Find where the given text appears and provide that cell's center as [X, Y] coordinate. 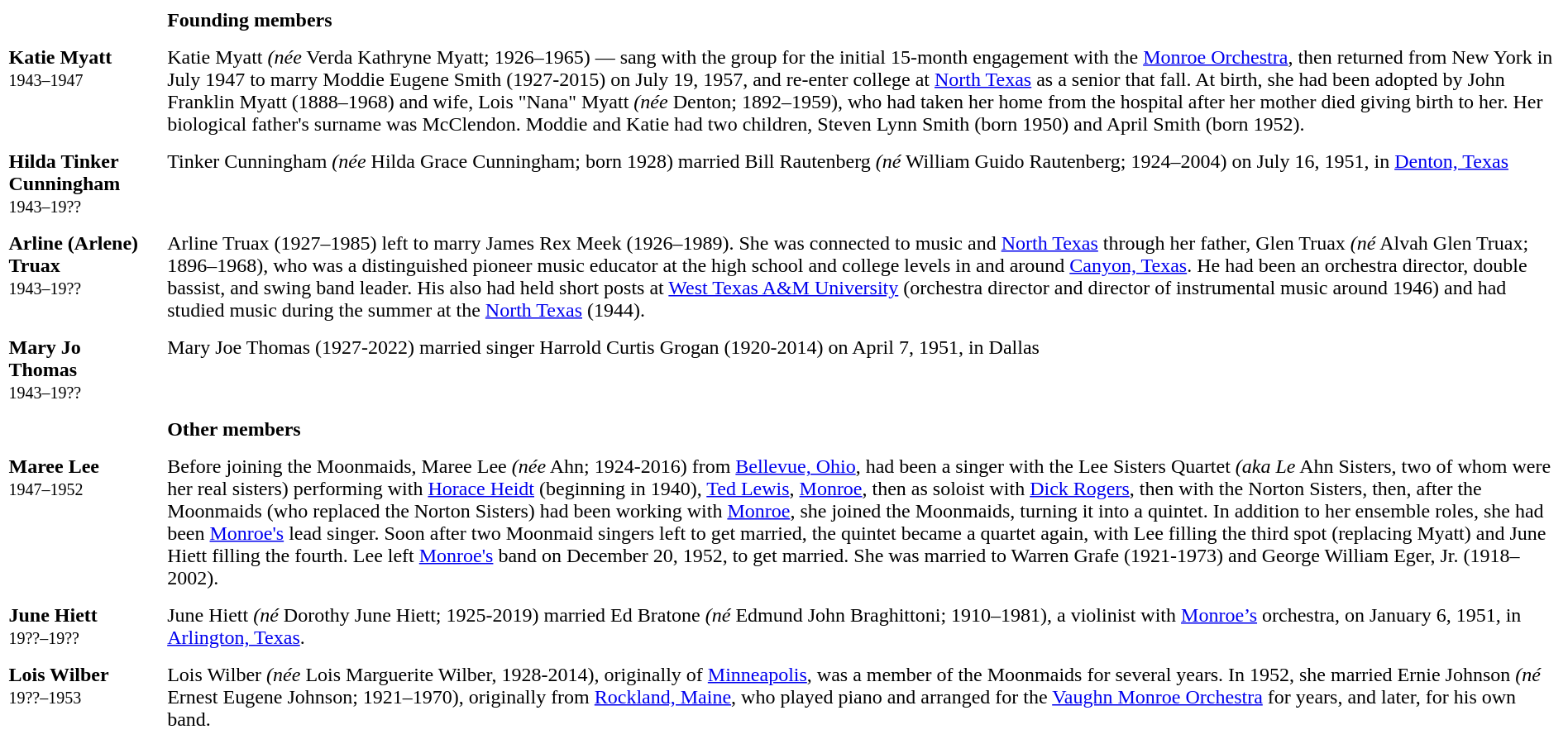
Katie Myatt1943–1947 [81, 91]
Hilda TinkerCunningham1943–19?? [81, 184]
Mary JoThomas1943–19?? [81, 369]
Founding members [863, 20]
Arline (Arlene) Truax1943–19?? [81, 276]
Other members [863, 429]
June Hiett19??–19?? [81, 627]
Lois Wilber19??–1953 [81, 697]
Maree Lee1947–1952 [81, 522]
Mary Joe Thomas (1927-2022) married singer Harrold Curtis Grogan (1920-2014) on April 7, 1951, in Dallas [863, 369]
